Extract the [x, y] coordinate from the center of the cell holding the provided text.  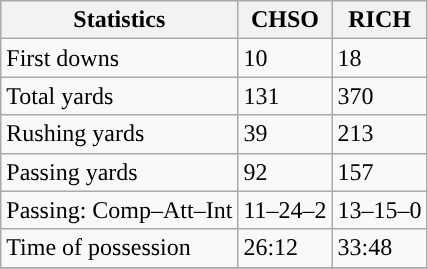
157 [380, 172]
Statistics [120, 20]
131 [285, 96]
Total yards [120, 96]
RICH [380, 20]
CHSO [285, 20]
26:12 [285, 248]
Time of possession [120, 248]
Rushing yards [120, 134]
13–15–0 [380, 210]
92 [285, 172]
Passing: Comp–Att–Int [120, 210]
370 [380, 96]
First downs [120, 58]
39 [285, 134]
10 [285, 58]
Passing yards [120, 172]
11–24–2 [285, 210]
33:48 [380, 248]
18 [380, 58]
213 [380, 134]
